Find where the given text appears and provide that cell's center as [X, Y] coordinate. 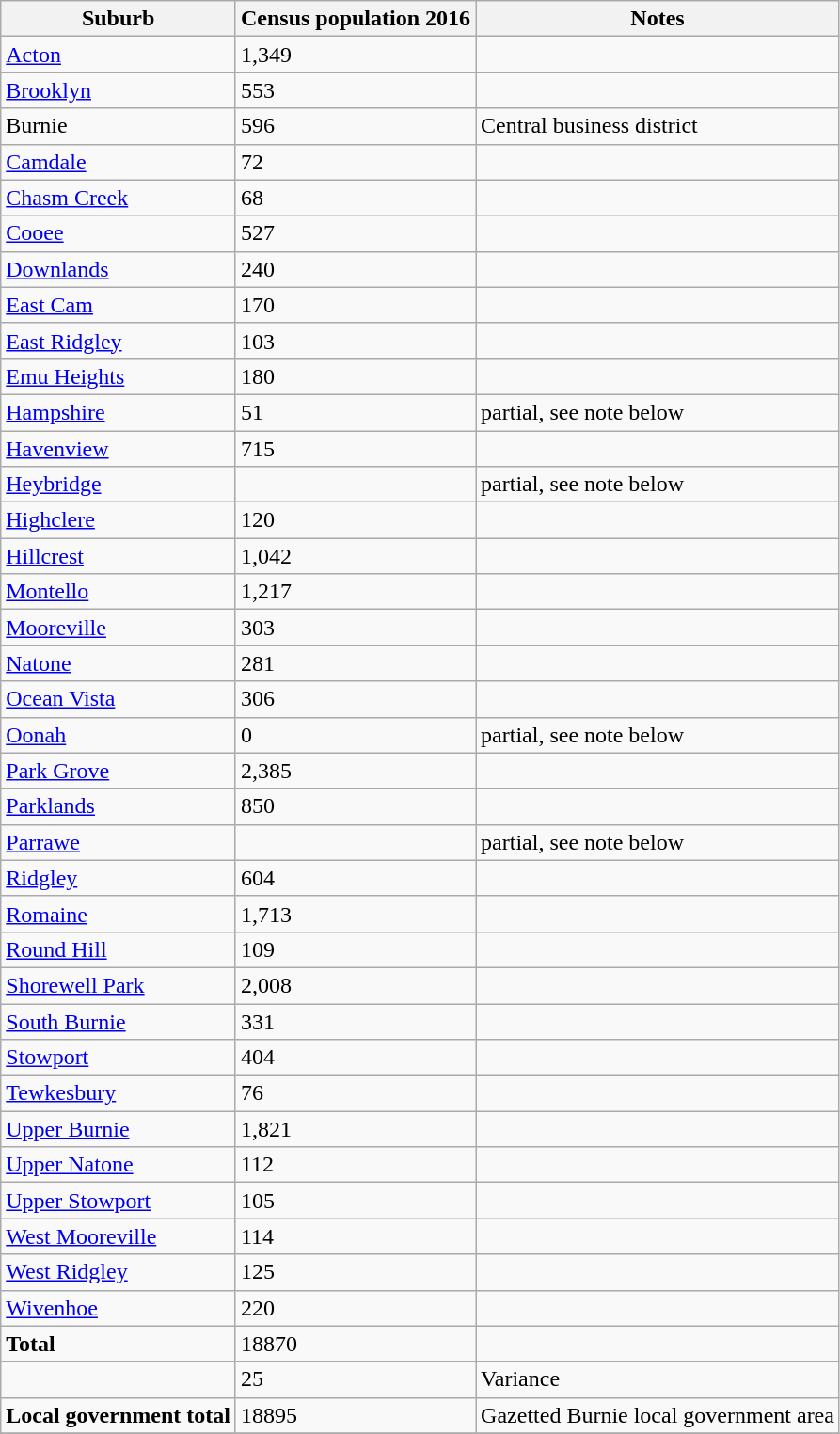
Upper Natone [119, 1165]
Downlands [119, 269]
Central business district [658, 126]
Variance [658, 1379]
1,042 [356, 556]
1,713 [356, 914]
Acton [119, 55]
596 [356, 126]
2,385 [356, 771]
2,008 [356, 985]
68 [356, 198]
Upper Stowport [119, 1201]
306 [356, 699]
Emu Heights [119, 376]
Notes [658, 19]
Montello [119, 592]
604 [356, 878]
25 [356, 1379]
553 [356, 90]
Shorewell Park [119, 985]
Wivenhoe [119, 1308]
Oonah [119, 735]
South Burnie [119, 1021]
72 [356, 162]
Census population 2016 [356, 19]
Park Grove [119, 771]
331 [356, 1021]
180 [356, 376]
Ridgley [119, 878]
Brooklyn [119, 90]
527 [356, 233]
Heybridge [119, 485]
Havenview [119, 449]
715 [356, 449]
850 [356, 806]
1,349 [356, 55]
103 [356, 341]
East Cam [119, 305]
Tewkesbury [119, 1093]
404 [356, 1058]
125 [356, 1272]
Camdale [119, 162]
Round Hill [119, 949]
Chasm Creek [119, 198]
1,821 [356, 1129]
170 [356, 305]
18870 [356, 1344]
109 [356, 949]
76 [356, 1093]
Burnie [119, 126]
303 [356, 628]
18895 [356, 1415]
105 [356, 1201]
Suburb [119, 19]
Stowport [119, 1058]
1,217 [356, 592]
Parrawe [119, 842]
Highclere [119, 520]
Ocean Vista [119, 699]
Total [119, 1344]
Natone [119, 663]
Hillcrest [119, 556]
51 [356, 412]
Hampshire [119, 412]
Mooreville [119, 628]
West Ridgley [119, 1272]
East Ridgley [119, 341]
112 [356, 1165]
0 [356, 735]
West Mooreville [119, 1236]
114 [356, 1236]
281 [356, 663]
220 [356, 1308]
Cooee [119, 233]
Upper Burnie [119, 1129]
240 [356, 269]
Parklands [119, 806]
Gazetted Burnie local government area [658, 1415]
Romaine [119, 914]
120 [356, 520]
Local government total [119, 1415]
